Return (X, Y) of the center of cell containing provided text 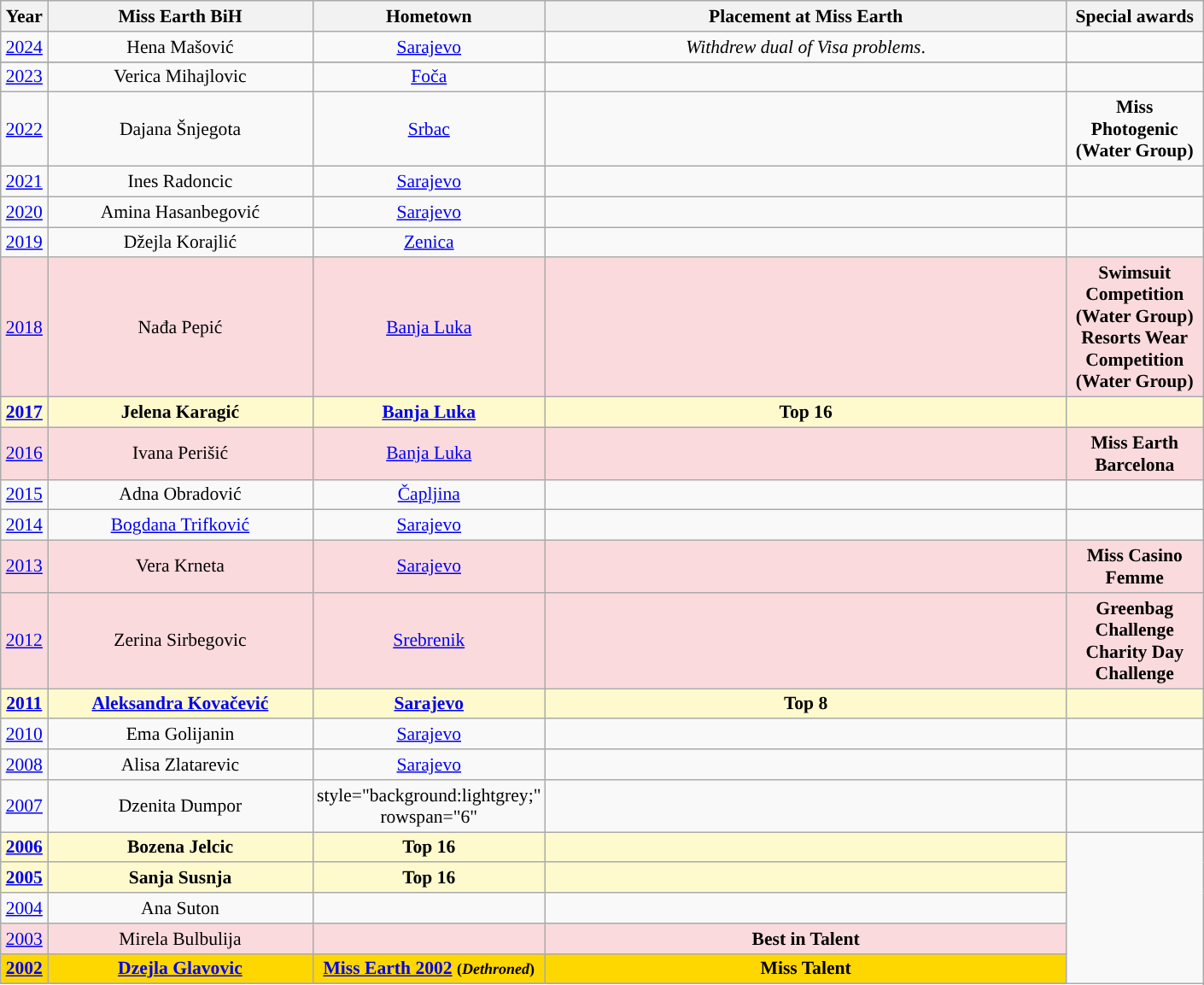
Sanja Susnja (180, 878)
Special awards (1135, 16)
Vera Krneta (180, 567)
Foča (429, 77)
Miss Earth BiH (180, 16)
Best in Talent (806, 939)
2014 (24, 525)
2022 (24, 130)
2008 (24, 765)
2021 (24, 182)
Dzejla Glavovic (180, 969)
Dajana Šnjegota (180, 130)
Alisa Zlatarevic (180, 765)
Dzenita Dumpor (180, 806)
2002 (24, 969)
Ema Golijanin (180, 735)
2005 (24, 878)
2004 (24, 908)
Džejla Korajlić (180, 243)
Ana Suton (180, 908)
Greenbag Challenge Charity Day Challenge (1135, 641)
Ivana Perišić (180, 453)
Zerina Sirbegovic (180, 641)
Jelena Karagić (180, 413)
Hena Mašović (180, 47)
Placement at Miss Earth (806, 16)
2023 (24, 77)
Ines Radoncic (180, 182)
Miss Photogenic (Water Group) (1135, 130)
Nađa Pepić (180, 328)
Top 8 (806, 704)
Mirela Bulbulija (180, 939)
2018 (24, 328)
Srebrenik (429, 641)
Miss Casino Femme (1135, 567)
Verica Mihajlovic (180, 77)
style="background:lightgrey;" rowspan="6" (429, 806)
2019 (24, 243)
Hometown (429, 16)
2016 (24, 453)
Year (24, 16)
2015 (24, 495)
Miss Earth 2002 (Dethroned) (429, 969)
2011 (24, 704)
Withdrew dual of Visa problems. (806, 47)
2013 (24, 567)
2024 (24, 47)
Srbac (429, 130)
Čapljina (429, 495)
Bogdana Trifković (180, 525)
2003 (24, 939)
2017 (24, 413)
2010 (24, 735)
Bozena Jelcic (180, 847)
Swimsuit Competition (Water Group) Resorts Wear Competition (Water Group) (1135, 328)
Miss Earth Barcelona (1135, 453)
2020 (24, 212)
Adna Obradović (180, 495)
2006 (24, 847)
Amina Hasanbegović (180, 212)
2012 (24, 641)
Miss Talent (806, 969)
2007 (24, 806)
Aleksandra Kovačević (180, 704)
Zenica (429, 243)
